Return [x, y] of the center of cell containing provided text 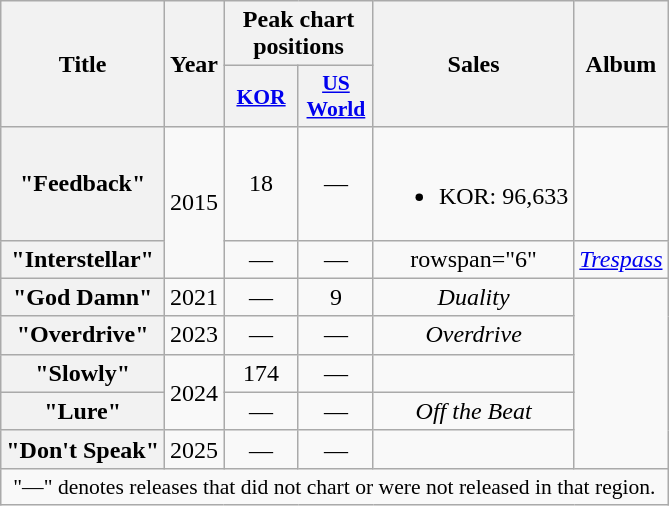
Off the Beat [473, 411]
USWorld [336, 96]
2015 [194, 202]
rowspan="6" [473, 259]
KOR: 96,633 [473, 184]
"Slowly" [83, 373]
2021 [194, 297]
18 [262, 184]
2025 [194, 449]
Sales [473, 64]
2023 [194, 335]
"Interstellar" [83, 259]
174 [262, 373]
Year [194, 64]
Trespass [621, 259]
"Lure" [83, 411]
"God Damn" [83, 297]
KOR [262, 96]
"Feedback" [83, 184]
"Overdrive" [83, 335]
Peak chart positions [299, 34]
"Don't Speak" [83, 449]
Overdrive [473, 335]
Duality [473, 297]
9 [336, 297]
Title [83, 64]
2024 [194, 392]
Album [621, 64]
"—" denotes releases that did not chart or were not released in that region. [334, 486]
